Capture the cell that displays the provided text and extract its [X, Y] central coordinate. 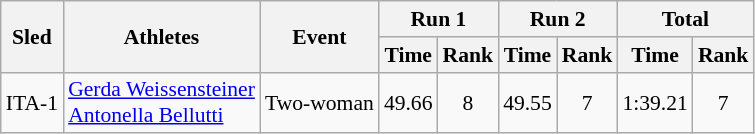
Event [320, 36]
Athletes [162, 36]
ITA-1 [32, 102]
Two-woman [320, 102]
49.55 [528, 102]
1:39.21 [654, 102]
Total [685, 19]
Run 2 [558, 19]
Gerda WeissensteinerAntonella Bellutti [162, 102]
Run 1 [438, 19]
49.66 [408, 102]
8 [468, 102]
Sled [32, 36]
